From the cell containing the given text, extract its center point as [X, Y] coordinate. 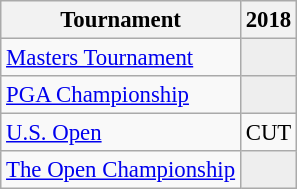
2018 [268, 20]
Masters Tournament [121, 58]
PGA Championship [121, 95]
CUT [268, 133]
U.S. Open [121, 133]
Tournament [121, 20]
The Open Championship [121, 170]
